Output the [x, y] coordinate of the center of the cell containing the given text.  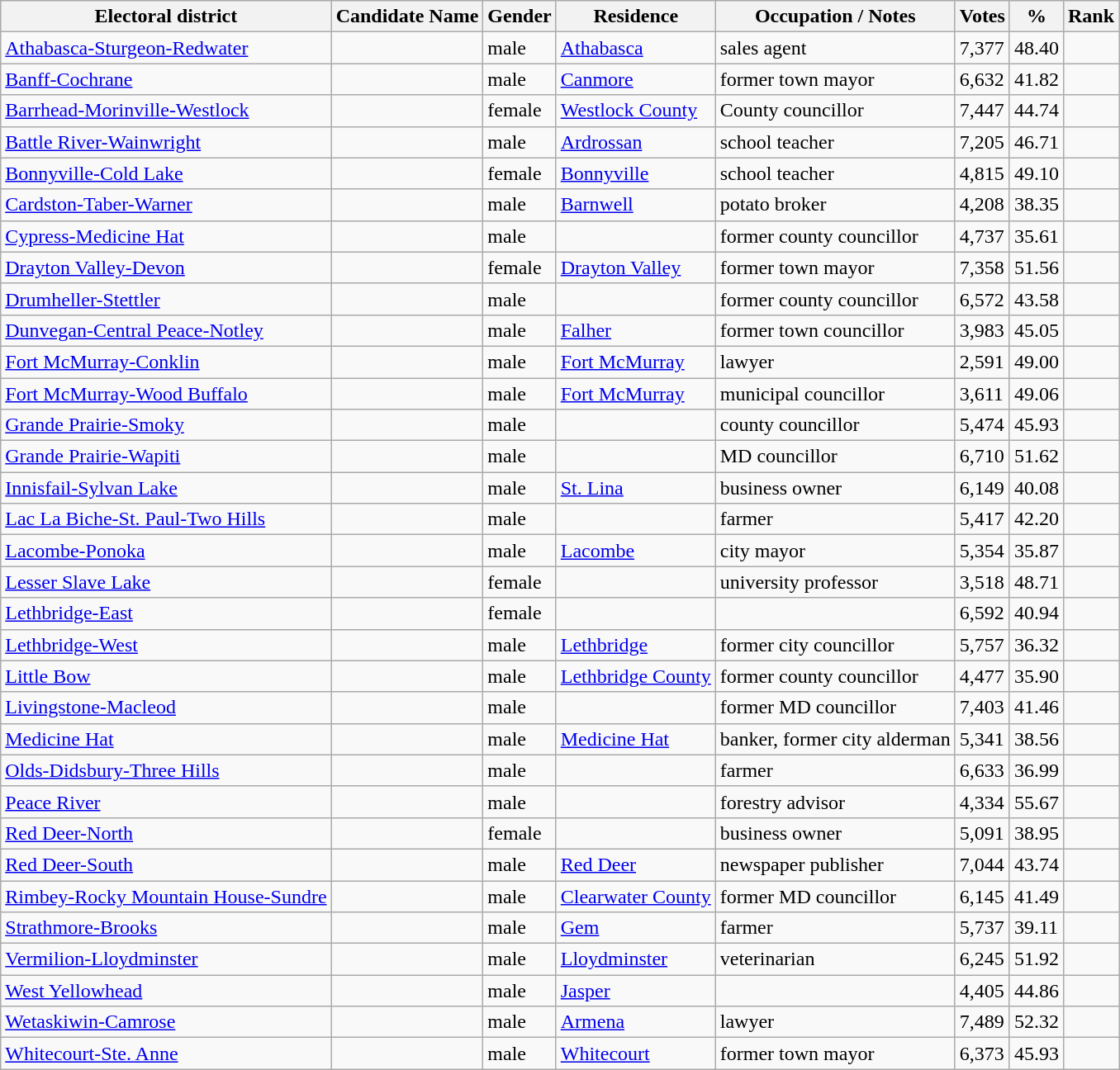
38.95 [1036, 833]
Falher [636, 330]
Whitecourt-Ste. Anne [166, 1053]
Dunvegan-Central Peace-Notley [166, 330]
banker, former city alderman [835, 739]
5,417 [982, 519]
51.62 [1036, 457]
Drayton Valley [636, 267]
51.56 [1036, 267]
6,710 [982, 457]
Drumheller-Stettler [166, 299]
7,358 [982, 267]
43.58 [1036, 299]
6,592 [982, 613]
Banff-Cochrane [166, 79]
Lethbridge County [636, 676]
48.71 [1036, 582]
51.92 [1036, 959]
Lacombe-Ponoka [166, 551]
3,611 [982, 394]
St. Lina [636, 488]
44.74 [1036, 111]
6,149 [982, 488]
49.06 [1036, 394]
6,145 [982, 896]
44.86 [1036, 991]
Bonnyville-Cold Lake [166, 173]
49.00 [1036, 362]
42.20 [1036, 519]
35.90 [1036, 676]
40.08 [1036, 488]
Gender [520, 17]
Residence [636, 17]
County councillor [835, 111]
Lethbridge [636, 645]
Lloydminster [636, 959]
Innisfail-Sylvan Lake [166, 488]
35.61 [1036, 236]
36.99 [1036, 770]
Olds-Didsbury-Three Hills [166, 770]
Battle River-Wainwright [166, 142]
Votes [982, 17]
6,633 [982, 770]
Bonnyville [636, 173]
West Yellowhead [166, 991]
Drayton Valley-Devon [166, 267]
county councillor [835, 425]
3,518 [982, 582]
41.46 [1036, 708]
39.11 [1036, 928]
veterinarian [835, 959]
7,205 [982, 142]
7,044 [982, 864]
potato broker [835, 205]
Fort McMurray-Wood Buffalo [166, 394]
Lethbridge-East [166, 613]
Lesser Slave Lake [166, 582]
Rank [1090, 17]
Barnwell [636, 205]
Wetaskiwin-Camrose [166, 1022]
Armena [636, 1022]
MD councillor [835, 457]
4,815 [982, 173]
4,405 [982, 991]
Peace River [166, 802]
Ardrossan [636, 142]
7,377 [982, 48]
5,474 [982, 425]
7,489 [982, 1022]
Cypress-Medicine Hat [166, 236]
2,591 [982, 362]
Whitecourt [636, 1053]
43.74 [1036, 864]
Lacombe [636, 551]
49.10 [1036, 173]
Clearwater County [636, 896]
48.40 [1036, 48]
% [1036, 17]
36.32 [1036, 645]
45.05 [1036, 330]
Athabasca-Sturgeon-Redwater [166, 48]
Cardston-Taber-Warner [166, 205]
Red Deer-South [166, 864]
Jasper [636, 991]
Vermilion-Lloydminster [166, 959]
Grande Prairie-Wapiti [166, 457]
forestry advisor [835, 802]
Barrhead-Morinville-Westlock [166, 111]
6,373 [982, 1053]
Athabasca [636, 48]
Electoral district [166, 17]
former city councillor [835, 645]
5,341 [982, 739]
5,737 [982, 928]
6,632 [982, 79]
38.56 [1036, 739]
Little Bow [166, 676]
5,091 [982, 833]
4,334 [982, 802]
Fort McMurray-Conklin [166, 362]
city mayor [835, 551]
35.87 [1036, 551]
Westlock County [636, 111]
3,983 [982, 330]
Red Deer [636, 864]
55.67 [1036, 802]
Candidate Name [407, 17]
newspaper publisher [835, 864]
Red Deer-North [166, 833]
Rimbey-Rocky Mountain House-Sundre [166, 896]
38.35 [1036, 205]
Strathmore-Brooks [166, 928]
5,354 [982, 551]
41.82 [1036, 79]
university professor [835, 582]
sales agent [835, 48]
4,477 [982, 676]
Lac La Biche-St. Paul-Two Hills [166, 519]
7,447 [982, 111]
4,208 [982, 205]
Livingstone-Macleod [166, 708]
41.49 [1036, 896]
Canmore [636, 79]
Grande Prairie-Smoky [166, 425]
municipal councillor [835, 394]
46.71 [1036, 142]
40.94 [1036, 613]
former town councillor [835, 330]
7,403 [982, 708]
Gem [636, 928]
6,245 [982, 959]
52.32 [1036, 1022]
6,572 [982, 299]
4,737 [982, 236]
5,757 [982, 645]
Lethbridge-West [166, 645]
Occupation / Notes [835, 17]
